For the text-containing cell, return its midpoint in [X, Y] coordinate format. 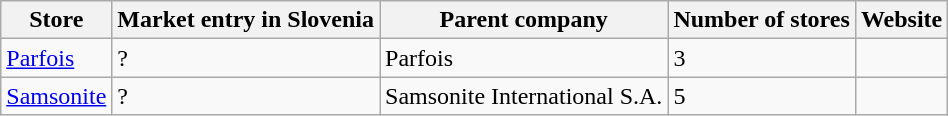
Store [56, 20]
Number of stores [762, 20]
3 [762, 58]
Samsonite International S.A. [524, 96]
Website [901, 20]
Market entry in Slovenia [246, 20]
5 [762, 96]
Samsonite [56, 96]
Parent company [524, 20]
